Detect which cell encompasses the target text, then output its [X, Y] center coordinate. 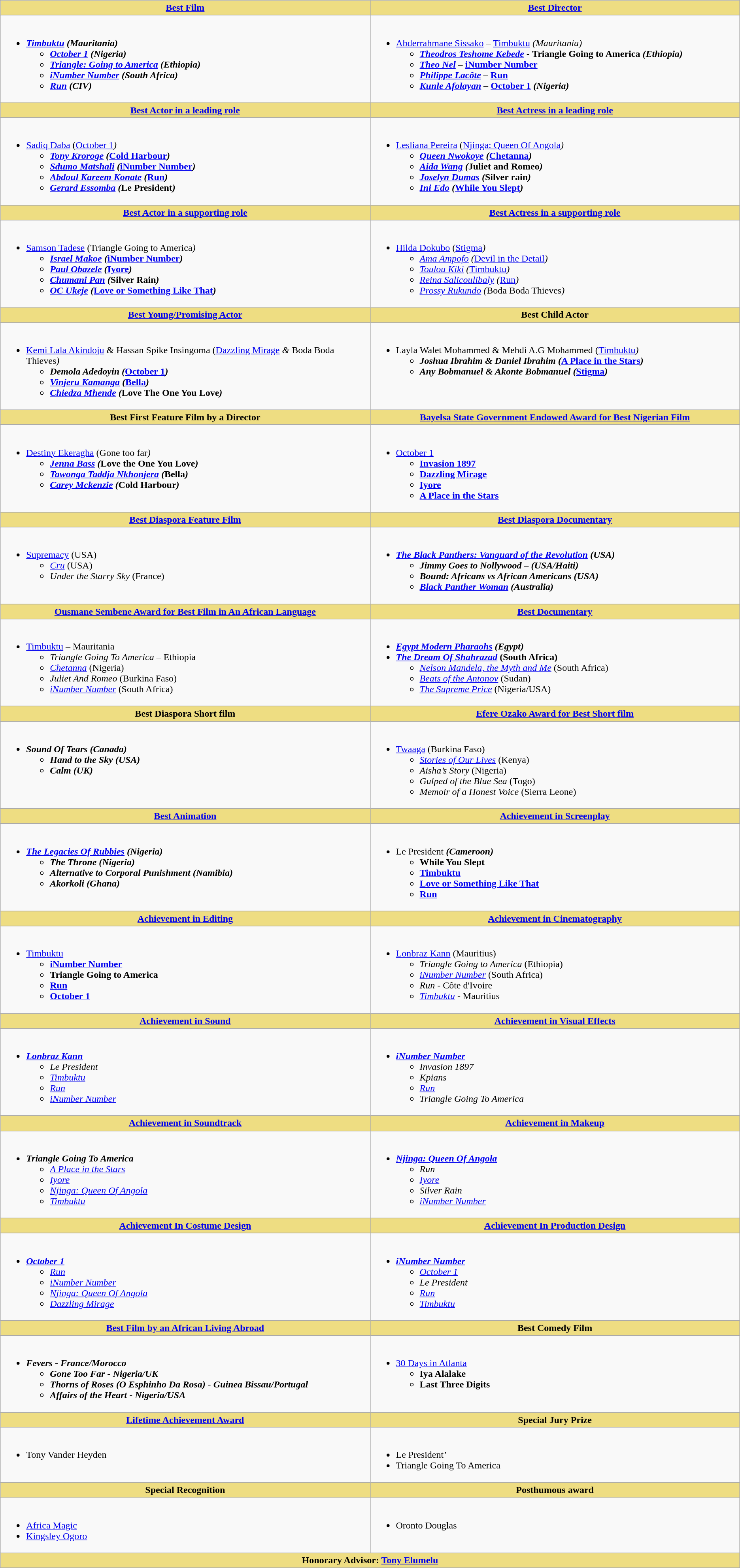
Best Actor in a leading role [185, 110]
Lonbraz Kann (Mauritius)Triangle Going to America (Ethiopia)iNumber Number (South Africa)Run - Côte d'IvoireTimbuktu - Mauritius [555, 969]
Achievement in Makeup [555, 1123]
Best Film by an African Living Abroad [185, 1328]
Timbuktu (Mauritania)October 1 (Nigeria)Triangle: Going to America (Ethiopia)iNumber Number (South Africa)Run (CIV) [185, 59]
The Legacies Of Rubbies (Nigeria)The Throne (Nigeria)Alternative to Corporal Punishment (Namibia)Akorkoli (Ghana) [185, 868]
Best Diaspora Feature Film [185, 520]
Best Diaspora Short film [185, 714]
Tony Vander Heyden [185, 1455]
Achievement In Costume Design [185, 1225]
Best Actress in a leading role [555, 110]
Le President (Cameroon)While You SleptTimbuktuLove or Something Like ThatRun [555, 868]
Oronto Douglas [555, 1525]
Layla Walet Mohammed & Mehdi A.G Mohammed (Timbuktu)Joshua Ibrahim & Daniel Ibrahim (A Place in the Stars)Any Bobmanuel & Akonte Bobmanuel (Stigma) [555, 366]
Achievement in Soundtrack [185, 1123]
Best Diaspora Documentary [555, 520]
Bayelsa State Government Endowed Award for Best Nigerian Film [555, 417]
Ousmane Sembene Award for Best Film in An African Language [185, 611]
Best Actress in a supporting role [555, 213]
iNumber NumberInvasion 1897KpiansRunTriangle Going To America [555, 1072]
Twaaga (Burkina Faso)Stories of Our Lives (Kenya)Aisha’s Story (Nigeria)Gulped of the Blue Sea (Togo)Memoir of a Honest Voice (Sierra Leone) [555, 765]
October 1Invasion 1897Dazzling MirageIyoreA Place in the Stars [555, 469]
Efere Ozako Award for Best Short film [555, 714]
Honorary Advisor: Tony Elumelu [370, 1560]
Best Young/Promising Actor [185, 315]
Posthumous award [555, 1490]
Lifetime Achievement Award [185, 1419]
Njinga: Queen Of AngolaRunIyoreSilver RainiNumber Number [555, 1174]
Best First Feature Film by a Director [185, 417]
Best Documentary [555, 611]
iNumber NumberOctober 1Le PresidentRunTimbuktu [555, 1277]
Special Jury Prize [555, 1419]
Sound Of Tears (Canada)Hand to the Sky (USA)Calm (UK) [185, 765]
Special Recognition [185, 1490]
Achievement in Sound [185, 1021]
Achievement in Visual Effects [555, 1021]
Achievement in Cinematography [555, 919]
Timbuktu – MauritaniaTriangle Going To America – EthiopiaChetanna (Nigeria)Juliet And Romeo (Burkina Faso)iNumber Number (South Africa) [185, 663]
Supremacy (USA)Cru (USA)Under the Starry Sky (France) [185, 565]
Lesliana Pereira (Njinga: Queen Of Angola)Queen Nwokoye (Chetanna)Aida Wang (Juliet and Romeo)Joselyn Dumas (Silver rain)Ini Edo (While You Slept) [555, 161]
TimbuktuiNumber NumberTriangle Going to AmericaRunOctober 1 [185, 969]
Achievement In Production Design [555, 1225]
Best Animation [185, 816]
Achievement in Editing [185, 919]
Best Actor in a supporting role [185, 213]
Best Child Actor [555, 315]
Le President'Triangle Going To America [555, 1455]
Lonbraz KannLe PresidentTimbuktuRuniNumber Number [185, 1072]
30 Days in AtlantaIya AlalakeLast Three Digits [555, 1374]
Hilda Dokubo (Stigma)Ama Ampofo (Devil in the Detail)Toulou Kiki (Timbuktu)Reina Salicoulibaly (Run)Prossy Rukundo (Boda Boda Thieves) [555, 264]
October 1RuniNumber NumberNjinga: Queen Of AngolaDazzling Mirage [185, 1277]
Best Director [555, 8]
Sadiq Daba (October 1)Tony Kroroge (Cold Harbour)Sdumo Matshali (iNumber Number)Abdoul Kareem Konate (Run)Gerard Essomba (Le President) [185, 161]
Achievement in Screenplay [555, 816]
Triangle Going To AmericaA Place in the StarsIyoreNjinga: Queen Of AngolaTimbuktu [185, 1174]
Best Film [185, 8]
Destiny Ekeragha (Gone too far)Jenna Bass (Love the One You Love)Tawonga Taddja Nkhonjera (Bella)Carey Mckenzie (Cold Harbour) [185, 469]
Fevers - France/MoroccoGone Too Far - Nigeria/UKThorns of Roses (O Esphinho Da Rosa) - Guinea Bissau/PortugalAffairs of the Heart - Nigeria/USA [185, 1374]
Africa MagicKingsley Ogoro [185, 1525]
Best Comedy Film [555, 1328]
